Scan for the cell matching the given text and deliver its (x, y) coordinate at center. 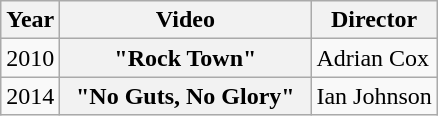
Year (30, 20)
2014 (30, 96)
Director (374, 20)
Adrian Cox (374, 58)
"Rock Town" (186, 58)
"No Guts, No Glory" (186, 96)
Ian Johnson (374, 96)
Video (186, 20)
2010 (30, 58)
